Capture the cell that displays the provided text and extract its [x, y] central coordinate. 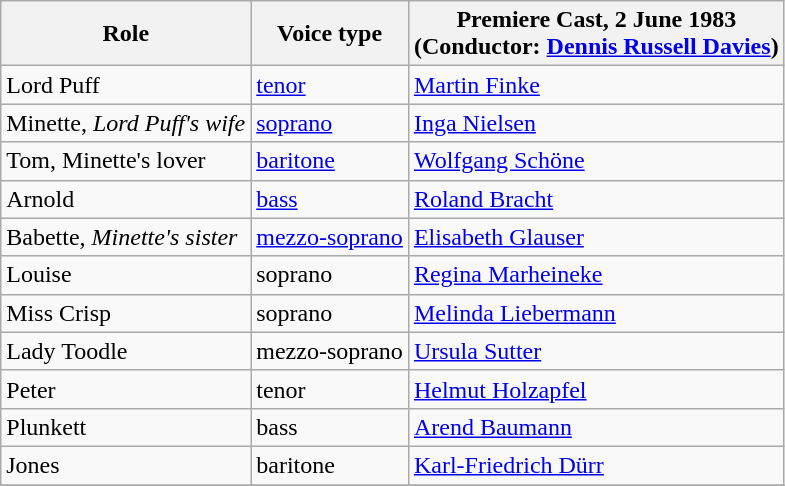
Melinda Liebermann [596, 313]
Miss Crisp [126, 313]
Minette, Lord Puff's wife [126, 123]
Peter [126, 389]
Wolfgang Schöne [596, 161]
Karl-Friedrich Dürr [596, 465]
Ursula Sutter [596, 351]
Inga Nielsen [596, 123]
Voice type [330, 34]
Tom, Minette's lover [126, 161]
Arnold [126, 199]
Roland Bracht [596, 199]
Louise [126, 275]
Regina Marheineke [596, 275]
Martin Finke [596, 85]
Babette, Minette's sister [126, 237]
Premiere Cast, 2 June 1983(Conductor: Dennis Russell Davies) [596, 34]
Lady Toodle [126, 351]
Elisabeth Glauser [596, 237]
Plunkett [126, 427]
Jones [126, 465]
Lord Puff [126, 85]
Helmut Holzapfel [596, 389]
Role [126, 34]
Arend Baumann [596, 427]
